Determine the [x, y] coordinate at the center of the cell enclosing the given text.  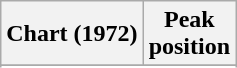
Peak position [189, 34]
Chart (1972) [72, 34]
